Pinpoint the cell where the given text exists, returning its (X, Y) midpoint coordinate. 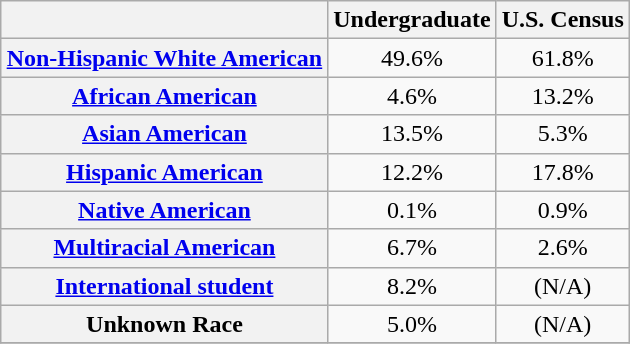
13.5% (412, 134)
Asian American (164, 134)
6.7% (412, 248)
5.3% (562, 134)
African American (164, 96)
Hispanic American (164, 172)
Undergraduate (412, 20)
12.2% (412, 172)
0.9% (562, 210)
61.8% (562, 58)
Multiracial American (164, 248)
17.8% (562, 172)
5.0% (412, 324)
International student (164, 286)
U.S. Census (562, 20)
Native American (164, 210)
2.6% (562, 248)
0.1% (412, 210)
4.6% (412, 96)
Unknown Race (164, 324)
13.2% (562, 96)
Non-Hispanic White American (164, 58)
49.6% (412, 58)
8.2% (412, 286)
